Extract the [X, Y] coordinate from the center of the cell holding the provided text.  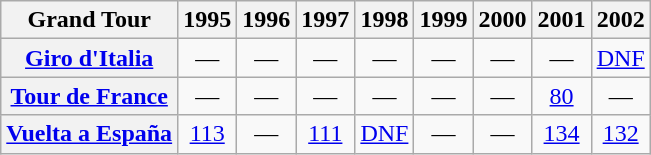
113 [208, 134]
1996 [266, 20]
1998 [384, 20]
111 [326, 134]
Giro d'Italia [90, 58]
134 [562, 134]
1997 [326, 20]
Tour de France [90, 96]
Vuelta a España [90, 134]
80 [562, 96]
1999 [444, 20]
Grand Tour [90, 20]
1995 [208, 20]
2000 [502, 20]
2002 [620, 20]
132 [620, 134]
2001 [562, 20]
